Search for the cell housing the specified text and yield its (X, Y) center coordinate. 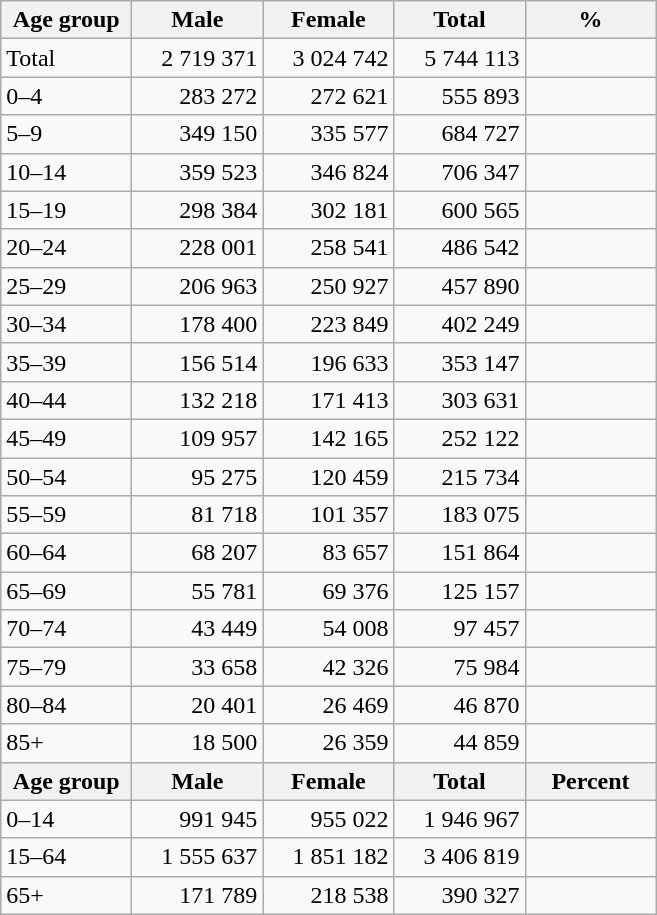
% (590, 20)
600 565 (460, 210)
346 824 (328, 172)
70–74 (66, 629)
26 359 (328, 743)
75 984 (460, 667)
555 893 (460, 96)
206 963 (198, 286)
55–59 (66, 515)
83 657 (328, 553)
402 249 (460, 324)
250 927 (328, 286)
178 400 (198, 324)
42 326 (328, 667)
15–64 (66, 857)
991 945 (198, 819)
43 449 (198, 629)
125 157 (460, 591)
26 469 (328, 705)
60–64 (66, 553)
215 734 (460, 477)
55 781 (198, 591)
272 621 (328, 96)
20 401 (198, 705)
81 718 (198, 515)
283 272 (198, 96)
302 181 (328, 210)
151 864 (460, 553)
40–44 (66, 400)
171 413 (328, 400)
684 727 (460, 134)
44 859 (460, 743)
132 218 (198, 400)
75–79 (66, 667)
5 744 113 (460, 58)
171 789 (198, 895)
3 024 742 (328, 58)
303 631 (460, 400)
142 165 (328, 438)
68 207 (198, 553)
95 275 (198, 477)
97 457 (460, 629)
3 406 819 (460, 857)
298 384 (198, 210)
46 870 (460, 705)
252 122 (460, 438)
54 008 (328, 629)
2 719 371 (198, 58)
223 849 (328, 324)
1 555 637 (198, 857)
0–14 (66, 819)
30–34 (66, 324)
457 890 (460, 286)
69 376 (328, 591)
353 147 (460, 362)
18 500 (198, 743)
Percent (590, 781)
80–84 (66, 705)
258 541 (328, 248)
390 327 (460, 895)
156 514 (198, 362)
183 075 (460, 515)
20–24 (66, 248)
1 851 182 (328, 857)
486 542 (460, 248)
228 001 (198, 248)
359 523 (198, 172)
33 658 (198, 667)
120 459 (328, 477)
101 357 (328, 515)
35–39 (66, 362)
15–19 (66, 210)
955 022 (328, 819)
10–14 (66, 172)
50–54 (66, 477)
109 957 (198, 438)
85+ (66, 743)
196 633 (328, 362)
45–49 (66, 438)
65–69 (66, 591)
5–9 (66, 134)
335 577 (328, 134)
218 538 (328, 895)
25–29 (66, 286)
65+ (66, 895)
706 347 (460, 172)
1 946 967 (460, 819)
349 150 (198, 134)
0–4 (66, 96)
